Scan for the cell matching the given text and deliver its (X, Y) coordinate at center. 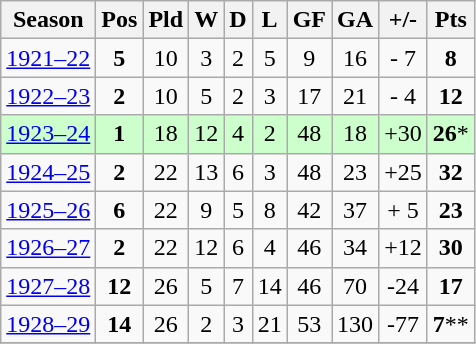
+/- (404, 20)
1921–22 (48, 58)
7** (450, 324)
1925–26 (48, 210)
7 (238, 286)
- 4 (404, 96)
-24 (404, 286)
30 (450, 248)
- 7 (404, 58)
Pld (166, 20)
+12 (404, 248)
130 (356, 324)
Pts (450, 20)
42 (309, 210)
1 (120, 134)
+25 (404, 172)
Pos (120, 20)
1928–29 (48, 324)
1923–24 (48, 134)
26* (450, 134)
13 (206, 172)
+30 (404, 134)
GF (309, 20)
1926–27 (48, 248)
GA (356, 20)
32 (450, 172)
37 (356, 210)
1924–25 (48, 172)
Season (48, 20)
53 (309, 324)
L (270, 20)
W (206, 20)
1927–28 (48, 286)
1922–23 (48, 96)
-77 (404, 324)
+ 5 (404, 210)
16 (356, 58)
D (238, 20)
70 (356, 286)
34 (356, 248)
